Capture the cell that displays the provided text and extract its (x, y) central coordinate. 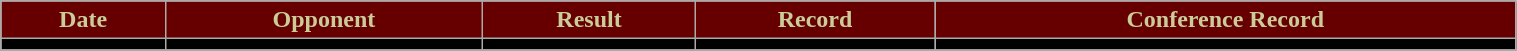
Record (816, 20)
Date (84, 20)
Opponent (324, 20)
Result (590, 20)
Conference Record (1226, 20)
